Output the [X, Y] coordinate of the center of the cell containing the given text.  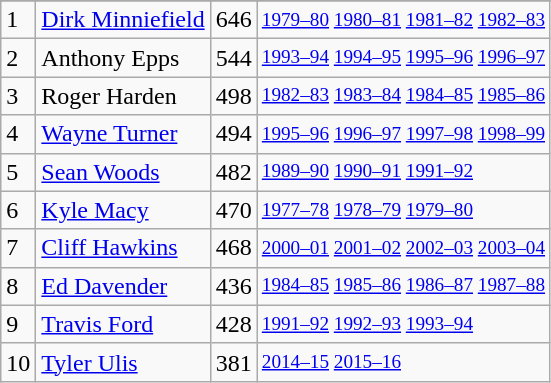
Sean Woods [123, 172]
1995–96 1996–97 1997–98 1998–99 [403, 134]
10 [18, 362]
470 [234, 210]
1984–85 1985–86 1986–87 1987–88 [403, 286]
Cliff Hawkins [123, 248]
Wayne Turner [123, 134]
436 [234, 286]
Ed Davender [123, 286]
1979–80 1980–81 1981–82 1982–83 [403, 20]
Anthony Epps [123, 58]
Roger Harden [123, 96]
Travis Ford [123, 324]
Dirk Minniefield [123, 20]
428 [234, 324]
1 [18, 20]
Tyler Ulis [123, 362]
494 [234, 134]
468 [234, 248]
1991–92 1992–93 1993–94 [403, 324]
1989–90 1990–91 1991–92 [403, 172]
498 [234, 96]
6 [18, 210]
3 [18, 96]
2 [18, 58]
Kyle Macy [123, 210]
482 [234, 172]
2000–01 2001–02 2002–03 2003–04 [403, 248]
1982–83 1983–84 1984–85 1985–86 [403, 96]
9 [18, 324]
4 [18, 134]
5 [18, 172]
381 [234, 362]
8 [18, 286]
2014–15 2015–16 [403, 362]
7 [18, 248]
544 [234, 58]
1993–94 1994–95 1995–96 1996–97 [403, 58]
1977–78 1978–79 1979–80 [403, 210]
646 [234, 20]
